Search for the cell housing the specified text and yield its (x, y) center coordinate. 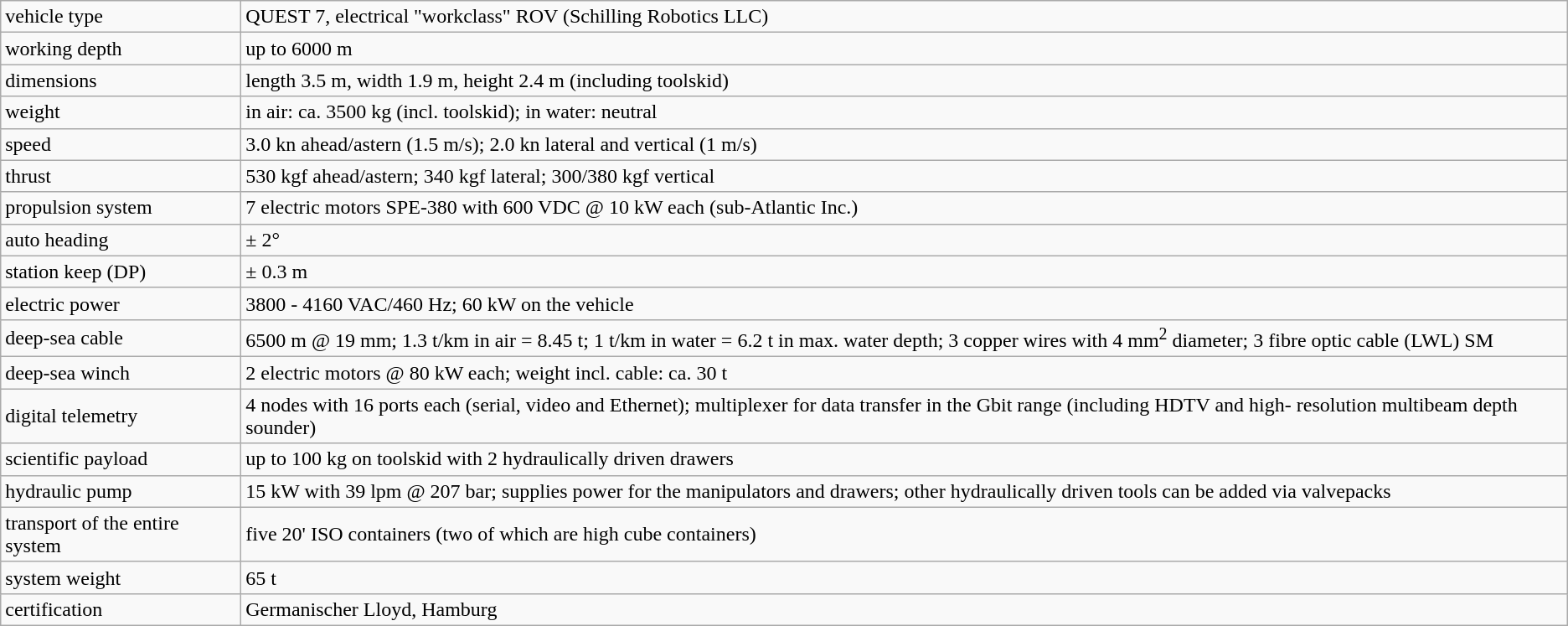
deep-sea winch (121, 373)
five 20' ISO containers (two of which are high cube containers) (905, 535)
± 0.3 m (905, 272)
up to 100 kg on toolskid with 2 hydraulically driven drawers (905, 459)
up to 6000 m (905, 49)
hydraulic pump (121, 491)
electric power (121, 303)
deep-sea cable (121, 339)
propulsion system (121, 208)
65 t (905, 577)
QUEST 7, electrical "workclass" ROV (Schilling Robotics LLC) (905, 17)
scientific payload (121, 459)
station keep (DP) (121, 272)
certification (121, 609)
3.0 kn ahead/astern (1.5 m/s); 2.0 kn lateral and vertical (1 m/s) (905, 144)
system weight (121, 577)
transport of the entire system (121, 535)
speed (121, 144)
530 kgf ahead/astern; 340 kgf lateral; 300/380 kgf vertical (905, 176)
Germanischer Lloyd, Hamburg (905, 609)
dimensions (121, 80)
working depth (121, 49)
digital telemetry (121, 416)
in air: ca. 3500 kg (incl. toolskid); in water: neutral (905, 112)
2 electric motors @ 80 kW each; weight incl. cable: ca. 30 t (905, 373)
thrust (121, 176)
length 3.5 m, width 1.9 m, height 2.4 m (including toolskid) (905, 80)
weight (121, 112)
7 electric motors SPE-380 with 600 VDC @ 10 kW each (sub-Atlantic Inc.) (905, 208)
vehicle type (121, 17)
auto heading (121, 240)
15 kW with 39 lpm @ 207 bar; supplies power for the manipulators and drawers; other hydraulically driven tools can be added via valvepacks (905, 491)
3800 - 4160 VAC/460 Hz; 60 kW on the vehicle (905, 303)
± 2° (905, 240)
